Return (x, y) of the center of cell containing provided text 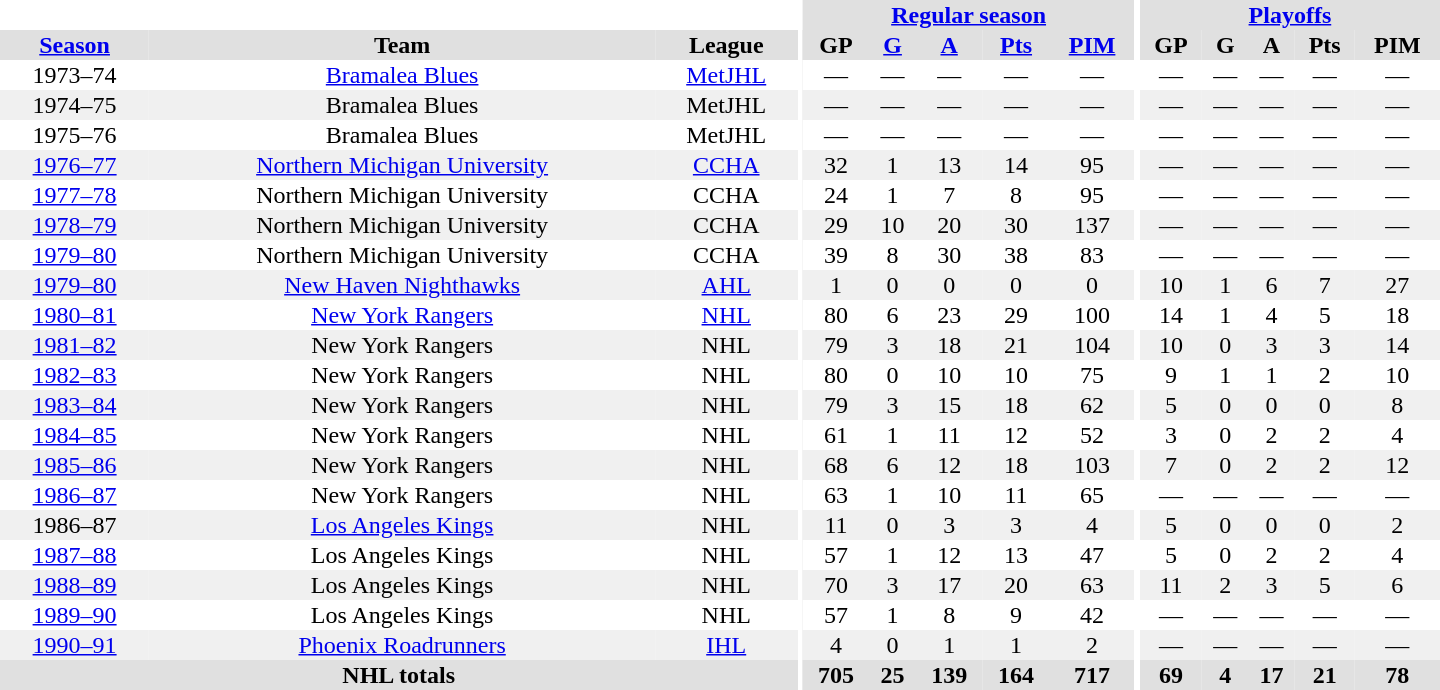
717 (1092, 675)
1988–89 (74, 585)
1980–81 (74, 315)
38 (1016, 255)
League (726, 45)
47 (1092, 555)
78 (1398, 675)
IHL (726, 645)
61 (836, 435)
New Haven Nighthawks (402, 285)
Phoenix Roadrunners (402, 645)
100 (1092, 315)
1990–91 (74, 645)
139 (950, 675)
15 (950, 405)
25 (892, 675)
69 (1171, 675)
68 (836, 465)
75 (1092, 375)
1982–83 (74, 375)
23 (950, 315)
32 (836, 165)
1985–86 (74, 465)
1976–77 (74, 165)
Regular season (969, 15)
1983–84 (74, 405)
104 (1092, 345)
1977–78 (74, 195)
1984–85 (74, 435)
24 (836, 195)
1973–74 (74, 75)
65 (1092, 495)
1981–82 (74, 345)
Team (402, 45)
705 (836, 675)
AHL (726, 285)
52 (1092, 435)
Playoffs (1290, 15)
83 (1092, 255)
164 (1016, 675)
1975–76 (74, 135)
42 (1092, 615)
1978–79 (74, 225)
62 (1092, 405)
NHL totals (398, 675)
103 (1092, 465)
1974–75 (74, 105)
Season (74, 45)
70 (836, 585)
27 (1398, 285)
39 (836, 255)
1987–88 (74, 555)
137 (1092, 225)
1989–90 (74, 615)
